Search for the cell housing the specified text and yield its [X, Y] center coordinate. 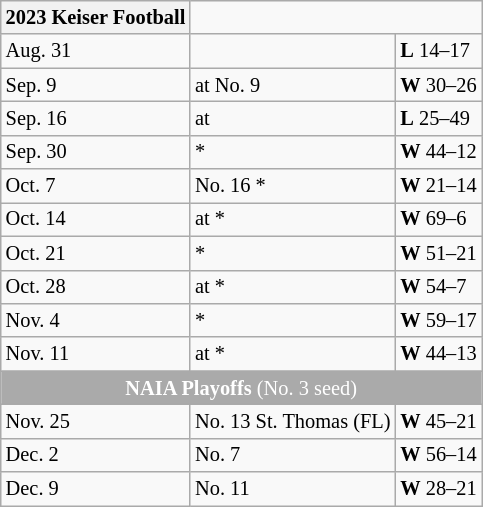
Oct. 14 [96, 219]
W 54–7 [438, 287]
at No. 9 [292, 85]
Nov. 25 [96, 421]
Dec. 2 [96, 455]
Sep. 16 [96, 118]
Oct. 28 [96, 287]
W 69–6 [438, 219]
Nov. 4 [96, 320]
No. 16 * [292, 186]
at [292, 118]
Dec. 9 [96, 489]
Oct. 21 [96, 253]
Nov. 11 [96, 354]
No. 11 [292, 489]
Aug. 31 [96, 51]
Sep. 9 [96, 85]
2023 Keiser Football [96, 17]
W 51–21 [438, 253]
NAIA Playoffs (No. 3 seed) [242, 388]
Oct. 7 [96, 186]
W 56–14 [438, 455]
L 14–17 [438, 51]
No. 7 [292, 455]
W 21–14 [438, 186]
L 25–49 [438, 118]
Sep. 30 [96, 152]
W 45–21 [438, 421]
W 44–13 [438, 354]
No. 13 St. Thomas (FL) [292, 421]
W 30–26 [438, 85]
W 59–17 [438, 320]
W 28–21 [438, 489]
W 44–12 [438, 152]
